Return (x, y) of the center of cell containing provided text 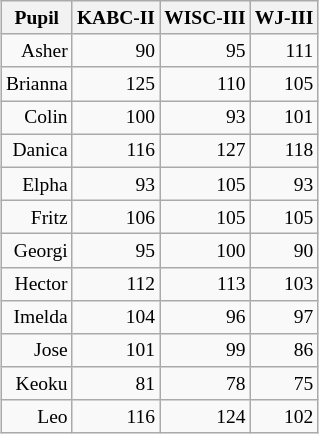
Hector (36, 284)
Keoku (36, 384)
127 (206, 150)
Imelda (36, 316)
Jose (36, 350)
81 (116, 384)
99 (206, 350)
KABC-II (116, 18)
WJ-III (284, 18)
106 (116, 216)
86 (284, 350)
113 (206, 284)
Brianna (36, 84)
96 (206, 316)
118 (284, 150)
Elpha (36, 184)
112 (116, 284)
Colin (36, 118)
104 (116, 316)
111 (284, 50)
WISC-III (206, 18)
102 (284, 416)
103 (284, 284)
Asher (36, 50)
110 (206, 84)
97 (284, 316)
75 (284, 384)
Pupil (36, 18)
Fritz (36, 216)
Danica (36, 150)
78 (206, 384)
Leo (36, 416)
125 (116, 84)
Georgi (36, 250)
124 (206, 416)
